Extract the [x, y] coordinate from the center of the cell holding the provided text.  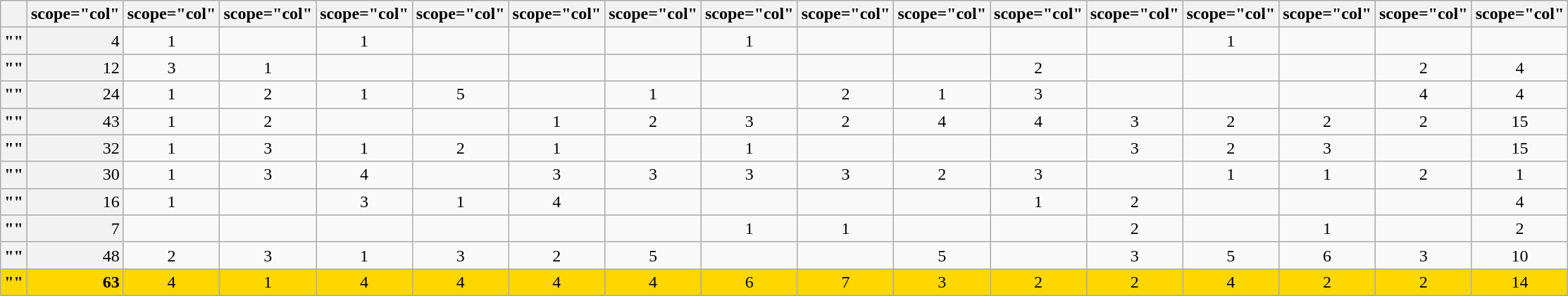
10 [1520, 255]
12 [75, 68]
32 [75, 148]
63 [75, 282]
24 [75, 94]
43 [75, 121]
16 [75, 202]
30 [75, 175]
48 [75, 255]
14 [1520, 282]
